Determine the (x, y) coordinate at the center of the cell enclosing the given text.  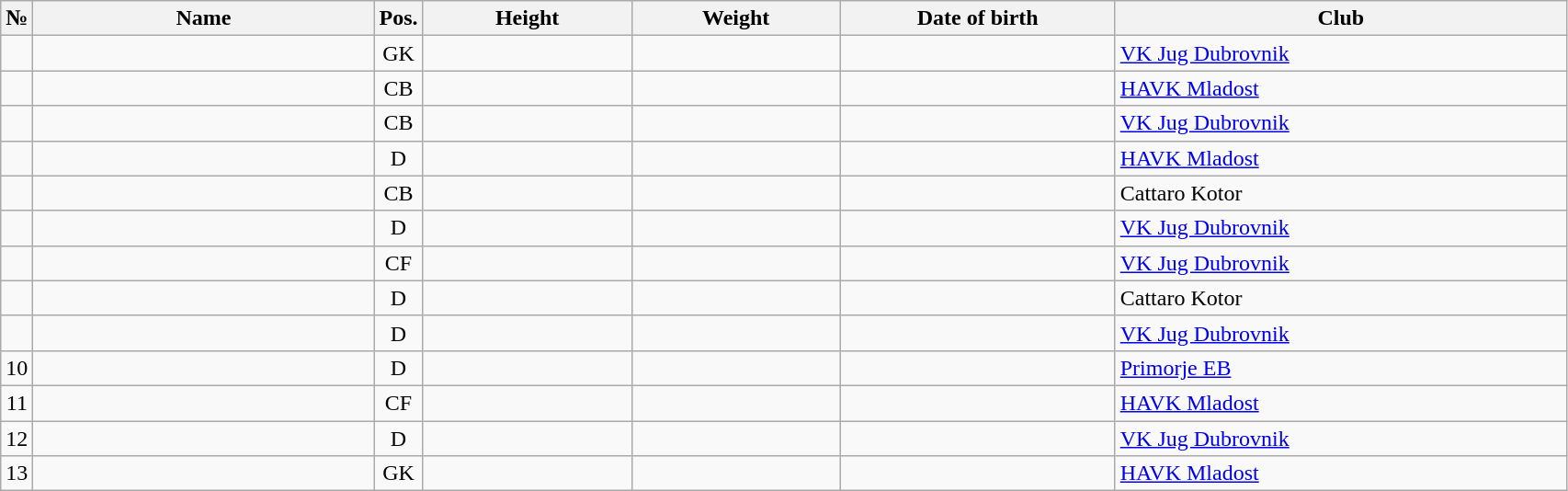
Primorje EB (1340, 368)
12 (17, 439)
Name (204, 18)
№ (17, 18)
Weight (735, 18)
13 (17, 474)
Date of birth (978, 18)
Pos. (399, 18)
11 (17, 403)
Height (528, 18)
Club (1340, 18)
10 (17, 368)
